Return the (x, y) coordinate for the center point of the cell that contains the specified text.  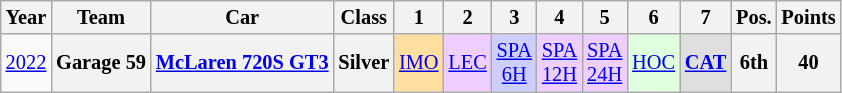
1 (418, 17)
Pos. (754, 17)
Silver (364, 63)
LEC (467, 63)
3 (514, 17)
Class (364, 17)
IMO (418, 63)
7 (706, 17)
CAT (706, 63)
SPA24H (604, 63)
4 (560, 17)
SPA6H (514, 63)
Year (26, 17)
2 (467, 17)
McLaren 720S GT3 (242, 63)
Car (242, 17)
40 (809, 63)
Garage 59 (101, 63)
HOC (654, 63)
2022 (26, 63)
SPA12H (560, 63)
Points (809, 17)
6 (654, 17)
5 (604, 17)
6th (754, 63)
Team (101, 17)
